Return (x, y) of the center of cell containing provided text 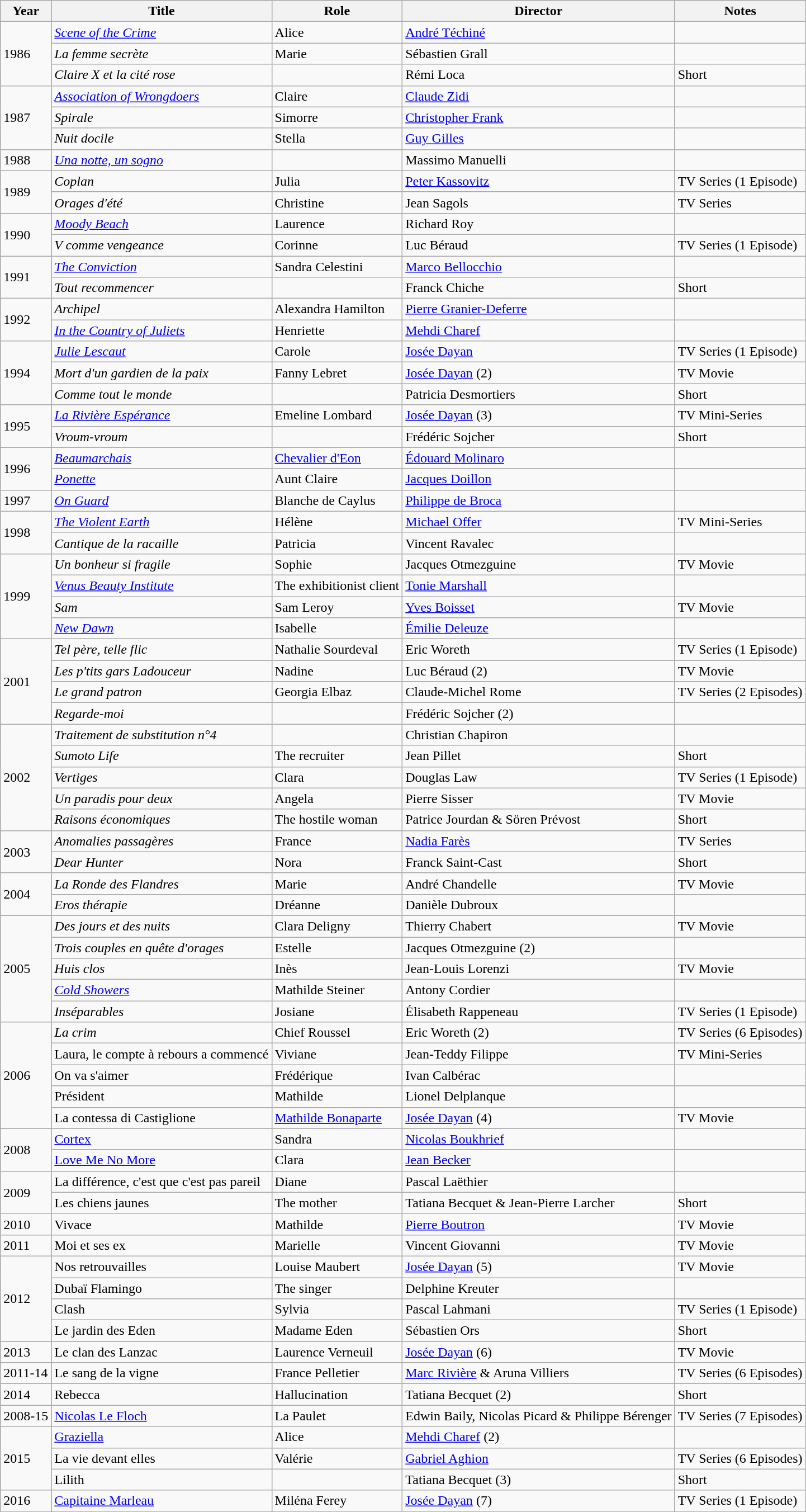
Yves Boisset (539, 607)
Danièle Dubroux (539, 905)
Notes (740, 11)
Spirale (162, 117)
Jacques Otmezguine (539, 564)
Vivace (162, 1224)
Mehdi Charef (539, 330)
Sandra (337, 1139)
Isabelle (337, 629)
Rémi Loca (539, 75)
Sophie (337, 564)
Frédéric Sojcher (539, 437)
Cortex (162, 1139)
Le grand patron (162, 692)
Nuit docile (162, 139)
On va s'aimer (162, 1075)
Archipel (162, 309)
Josée Dayan (7) (539, 1501)
Sam (162, 607)
Jean-Louis Lorenzi (539, 969)
Pierre Granier-Deferre (539, 309)
1990 (26, 234)
Claire X et la cité rose (162, 75)
Vroum-vroum (162, 437)
1992 (26, 320)
Les p'tits gars Ladouceur (162, 671)
On Guard (162, 500)
Douglas Law (539, 777)
Una notte, un sogno (162, 160)
Laurence (337, 224)
La vie devant elles (162, 1458)
Mathilde Bonaparte (337, 1118)
1994 (26, 373)
Louise Maubert (337, 1267)
Gabriel Aghion (539, 1458)
1987 (26, 117)
2010 (26, 1224)
Comme tout le monde (162, 394)
La femme secrète (162, 54)
Coplan (162, 181)
Sylvia (337, 1310)
Julie Lescaut (162, 352)
The recruiter (337, 756)
The Conviction (162, 267)
Édouard Molinaro (539, 458)
Nadine (337, 671)
Dréanne (337, 905)
2008-15 (26, 1416)
Blanche de Caylus (337, 500)
Laurence Verneuil (337, 1352)
Corinne (337, 245)
Association of Wrongdoers (162, 96)
Richard Roy (539, 224)
Élisabeth Rappeneau (539, 1012)
Marielle (337, 1245)
Sébastien Grall (539, 54)
Lionel Delplanque (539, 1097)
Josée Dayan (539, 352)
TV Series (2 Episodes) (740, 692)
Tatiana Becquet (3) (539, 1480)
Frédéric Sojcher (2) (539, 714)
Clash (162, 1310)
La contessa di Castiglione (162, 1118)
2016 (26, 1501)
Scene of the Crime (162, 32)
Luc Béraud (539, 245)
1991 (26, 277)
André Chandelle (539, 883)
2012 (26, 1298)
Sandra Celestini (337, 267)
Nicolas Boukhrief (539, 1139)
Eros thérapie (162, 905)
Massimo Manuelli (539, 160)
2004 (26, 894)
Des jours et des nuits (162, 926)
Orages d'été (162, 202)
Valérie (337, 1458)
Vincent Ravalec (539, 543)
Love Me No More (162, 1160)
Pierre Boutron (539, 1224)
1997 (26, 500)
Pierre Sisser (539, 798)
Pascal Lahmani (539, 1310)
Claude-Michel Rome (539, 692)
Josée Dayan (6) (539, 1352)
2009 (26, 1192)
2011 (26, 1245)
Nadia Farès (539, 841)
Luc Béraud (2) (539, 671)
2006 (26, 1075)
2002 (26, 777)
La Paulet (337, 1416)
Guy Gilles (539, 139)
Jean Sagols (539, 202)
Regarde-moi (162, 714)
Le sang de la vigne (162, 1373)
Mathilde Steiner (337, 990)
Sam Leroy (337, 607)
André Téchiné (539, 32)
Stella (337, 139)
Sumoto Life (162, 756)
France (337, 841)
Antony Cordier (539, 990)
Year (26, 11)
Tel père, telle flic (162, 650)
The Violent Earth (162, 522)
Dubaï Flamingo (162, 1288)
Christopher Frank (539, 117)
Jean Becker (539, 1160)
Alexandra Hamilton (337, 309)
Graziella (162, 1437)
Beaumarchais (162, 458)
Julia (337, 181)
Michael Offer (539, 522)
Ponette (162, 479)
2015 (26, 1458)
Traitement de substitution n°4 (162, 735)
1999 (26, 596)
Henriette (337, 330)
Rebecca (162, 1395)
Anomalies passagères (162, 841)
Le jardin des Eden (162, 1331)
1998 (26, 532)
Inès (337, 969)
Tatiana Becquet (2) (539, 1395)
1996 (26, 469)
Jean Pillet (539, 756)
Moi et ses ex (162, 1245)
Mort d'un gardien de la paix (162, 373)
Role (337, 11)
Viviane (337, 1054)
2008 (26, 1150)
Dear Hunter (162, 862)
In the Country of Juliets (162, 330)
Peter Kassovitz (539, 181)
The exhibitionist client (337, 585)
Simorre (337, 117)
Josée Dayan (5) (539, 1267)
La Rivière Espérance (162, 415)
Emeline Lombard (337, 415)
Les chiens jaunes (162, 1203)
Laura, le compte à rebours a commencé (162, 1054)
Moody Beach (162, 224)
Aunt Claire (337, 479)
La Ronde des Flandres (162, 883)
Josée Dayan (3) (539, 415)
1989 (26, 192)
Président (162, 1097)
Eric Woreth (539, 650)
Madame Eden (337, 1331)
Hallucination (337, 1395)
TV Series (7 Episodes) (740, 1416)
1986 (26, 54)
Hélène (337, 522)
Le clan des Lanzac (162, 1352)
Pascal Laëthier (539, 1182)
2003 (26, 852)
The mother (337, 1203)
Clara Deligny (337, 926)
Inséparables (162, 1012)
Franck Chiche (539, 288)
Mehdi Charef (2) (539, 1437)
Venus Beauty Institute (162, 585)
Un bonheur si fragile (162, 564)
Patricia (337, 543)
1988 (26, 160)
Josée Dayan (2) (539, 373)
Marco Bellocchio (539, 267)
2013 (26, 1352)
Raisons économiques (162, 820)
Jacques Otmezguine (2) (539, 948)
Philippe de Broca (539, 500)
Lilith (162, 1480)
Chief Roussel (337, 1033)
Ivan Calbérac (539, 1075)
Nora (337, 862)
2005 (26, 968)
2011-14 (26, 1373)
Delphine Kreuter (539, 1288)
Sébastien Ors (539, 1331)
Miléna Ferey (337, 1501)
La crim (162, 1033)
Cold Showers (162, 990)
Nos retrouvailles (162, 1267)
Title (162, 11)
Cantique de la racaille (162, 543)
1995 (26, 426)
Vertiges (162, 777)
France Pelletier (337, 1373)
Franck Saint-Cast (539, 862)
Christine (337, 202)
Tatiana Becquet & Jean-Pierre Larcher (539, 1203)
Chevalier d'Eon (337, 458)
Estelle (337, 948)
Edwin Baily, Nicolas Picard & Philippe Bérenger (539, 1416)
Carole (337, 352)
La différence, c'est que c'est pas pareil (162, 1182)
2001 (26, 682)
Un paradis pour deux (162, 798)
Vincent Giovanni (539, 1245)
Capitaine Marleau (162, 1501)
The hostile woman (337, 820)
Diane (337, 1182)
Huis clos (162, 969)
V comme vengeance (162, 245)
Josée Dayan (4) (539, 1118)
Thierry Chabert (539, 926)
Tout recommencer (162, 288)
Georgia Elbaz (337, 692)
Tonie Marshall (539, 585)
Nathalie Sourdeval (337, 650)
Patrice Jourdan & Sören Prévost (539, 820)
Fanny Lebret (337, 373)
Trois couples en quête d'orages (162, 948)
Patricia Desmortiers (539, 394)
New Dawn (162, 629)
Jacques Doillon (539, 479)
Josiane (337, 1012)
Director (539, 11)
Frédérique (337, 1075)
The singer (337, 1288)
Angela (337, 798)
Christian Chapiron (539, 735)
Émilie Deleuze (539, 629)
Nicolas Le Floch (162, 1416)
Jean-Teddy Filippe (539, 1054)
Claude Zidi (539, 96)
Eric Woreth (2) (539, 1033)
Claire (337, 96)
2014 (26, 1395)
Marc Rivière & Aruna Villiers (539, 1373)
